Detect which cell encompasses the target text, then output its (x, y) center coordinate. 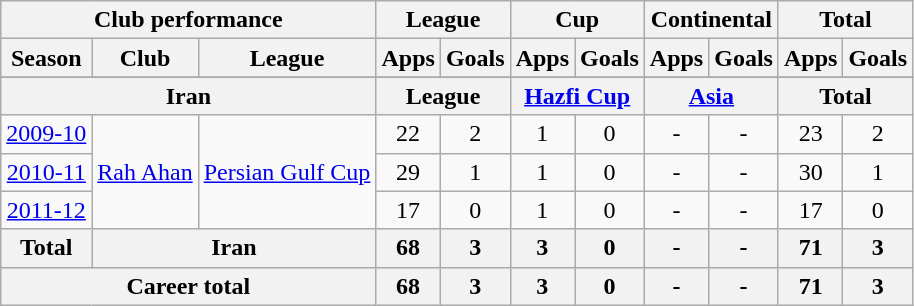
Continental (711, 20)
23 (810, 134)
Persian Gulf Cup (287, 172)
2009-10 (46, 134)
Hazfi Cup (577, 96)
Season (46, 58)
2011-12 (46, 210)
Club (145, 58)
30 (810, 172)
Career total (188, 286)
2010-11 (46, 172)
Club performance (188, 20)
Rah Ahan (145, 172)
22 (408, 134)
29 (408, 172)
Cup (577, 20)
Asia (711, 96)
